Search for the cell housing the specified text and yield its [X, Y] center coordinate. 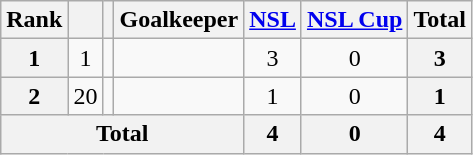
20 [86, 96]
NSL Cup [354, 20]
Goalkeeper [179, 20]
Rank [34, 20]
2 [34, 96]
NSL [273, 20]
